Return the [X, Y] coordinate for the center point of the cell that contains the specified text.  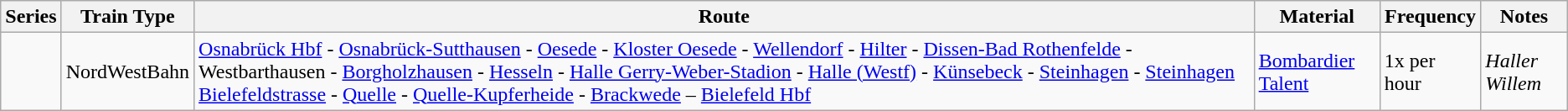
1x per hour [1431, 71]
Route [725, 17]
Train Type [127, 17]
NordWestBahn [127, 71]
Series [31, 17]
Haller Willem [1524, 71]
Notes [1524, 17]
Material [1317, 17]
Bombardier Talent [1317, 71]
Frequency [1431, 17]
